Detect which cell encompasses the target text, then output its (x, y) center coordinate. 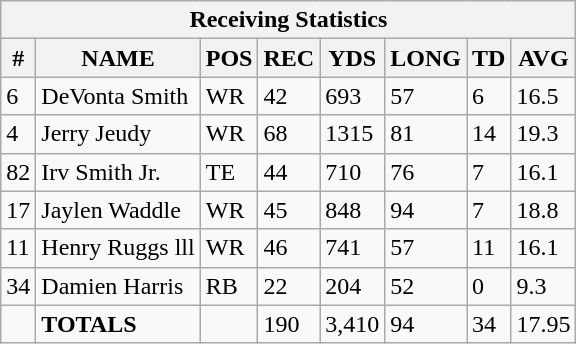
9.3 (544, 286)
Henry Ruggs lll (118, 248)
17 (18, 210)
19.3 (544, 134)
14 (488, 134)
17.95 (544, 324)
52 (426, 286)
TE (229, 172)
Irv Smith Jr. (118, 172)
LONG (426, 58)
16.5 (544, 96)
1315 (352, 134)
4 (18, 134)
18.8 (544, 210)
82 (18, 172)
76 (426, 172)
DeVonta Smith (118, 96)
741 (352, 248)
Receiving Statistics (288, 20)
46 (289, 248)
22 (289, 286)
REC (289, 58)
190 (289, 324)
710 (352, 172)
TD (488, 58)
# (18, 58)
TOTALS (118, 324)
81 (426, 134)
POS (229, 58)
0 (488, 286)
3,410 (352, 324)
Damien Harris (118, 286)
RB (229, 286)
693 (352, 96)
45 (289, 210)
NAME (118, 58)
YDS (352, 58)
AVG (544, 58)
44 (289, 172)
68 (289, 134)
Jerry Jeudy (118, 134)
42 (289, 96)
204 (352, 286)
Jaylen Waddle (118, 210)
848 (352, 210)
